Identify which cell holds the provided text, then report its (x, y) central coordinate. 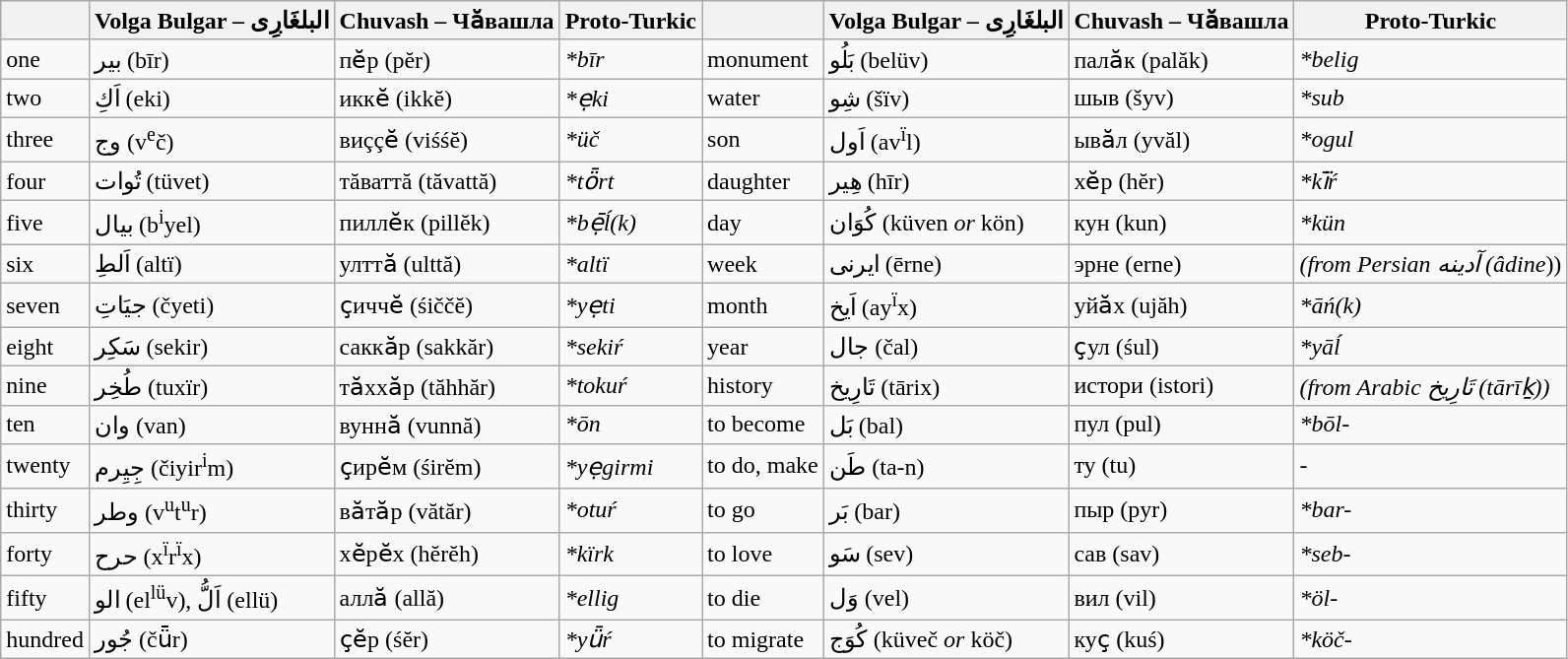
*bẹ̄ĺ(k) (630, 223)
хӗрӗх (hĕrĕh) (447, 554)
пиллӗк (pillĕk) (447, 223)
month (763, 305)
шыв (šyv) (1182, 99)
two (45, 99)
twenty (45, 467)
вуннӑ (vunnă) (447, 425)
ывӑл (yvăl) (1182, 140)
*altï (630, 264)
to die (763, 599)
пул (pul) (1182, 425)
تَارِيخ (tārix) (946, 386)
*yǖŕ (630, 639)
пыр (pyr) (1182, 510)
جیَاتِ (čyeti) (211, 305)
اَلطِ (altï) (211, 264)
سَو (sev) (946, 554)
*üč (630, 140)
year (763, 347)
تُوات (tüvet) (211, 181)
виççӗ (viśśĕ) (447, 140)
eight (45, 347)
ҫиччӗ (śiččĕ) (447, 305)
уйӑх (ujăh) (1182, 305)
вил (vil) (1182, 599)
three (45, 140)
four (45, 181)
*köč- (1430, 639)
جال (čal) (946, 347)
وطر (vutur) (211, 510)
بَر (bar) (946, 510)
وج (več) (211, 140)
day (763, 223)
*sub (1430, 99)
كُوَان (küven or kön) (946, 223)
monument (763, 59)
حرح (xïrïx) (211, 554)
*kïrk (630, 554)
*belig (1430, 59)
*yāĺ (1430, 347)
кун (kun) (1182, 223)
بَل (bal) (946, 425)
طَن (ta-n) (946, 467)
بيال (biyel) (211, 223)
جِيِرم (čiyirim) (211, 467)
اَيخ (ayïx) (946, 305)
иккӗ (ikkĕ) (447, 99)
ҫӗр (śĕr) (447, 639)
to do, make (763, 467)
history (763, 386)
وان (van) (211, 425)
(from Arabic تَارِيخ (tārīḵ)) (1430, 386)
- (1430, 467)
истори (istori) (1182, 386)
*bīr (630, 59)
six (45, 264)
*ẹki (630, 99)
سَكِر (sekir) (211, 347)
hundred (45, 639)
forty (45, 554)
аллӑ (allă) (447, 599)
сав (sav) (1182, 554)
вӑтӑр (vătăr) (447, 510)
week (763, 264)
хӗр (hĕr) (1182, 181)
بَلُو (belüv) (946, 59)
*bōl- (1430, 425)
ҫирӗм (śirĕm) (447, 467)
саккӑр (sakkăr) (447, 347)
куҫ (kuś) (1182, 639)
جُور (čǖr) (211, 639)
(from Persian آدینه (âdine)) (1430, 264)
وَل (vel) (946, 599)
شِو (šïv) (946, 99)
طُخِر (tuxïr) (211, 386)
five (45, 223)
*kün (1430, 223)
*yẹgirmi (630, 467)
كُوَج (küveč or köč) (946, 639)
*bar- (1430, 510)
ҫул (śul) (1182, 347)
улттӑ (ulttă) (447, 264)
water (763, 99)
اَكِ (eki) (211, 99)
*öl- (1430, 599)
to migrate (763, 639)
*ōn (630, 425)
палӑк (palăk) (1182, 59)
thirty (45, 510)
*ogul (1430, 140)
пӗр (pĕr) (447, 59)
*tȫrt (630, 181)
ту (tu) (1182, 467)
to become (763, 425)
seven (45, 305)
тăваттă (tăvattă) (447, 181)
one (45, 59)
*seb- (1430, 554)
*āń(k) (1430, 305)
ايرنى (ērne) (946, 264)
*sekiŕ (630, 347)
to love (763, 554)
*tokuŕ (630, 386)
*kï̄ŕ (1430, 181)
*otuŕ (630, 510)
тӑххӑр (tăhhăr) (447, 386)
to go (763, 510)
ten (45, 425)
*yẹti (630, 305)
*ellig (630, 599)
nine (45, 386)
fifty (45, 599)
هِير (hīr) (946, 181)
بیر (bīr) (211, 59)
daughter (763, 181)
эрне (erne) (1182, 264)
son (763, 140)
اَول (avïl) (946, 140)
الو (ellüv), اَلُّ (ellü) (211, 599)
